Pinpoint the cell where the given text exists, returning its (x, y) midpoint coordinate. 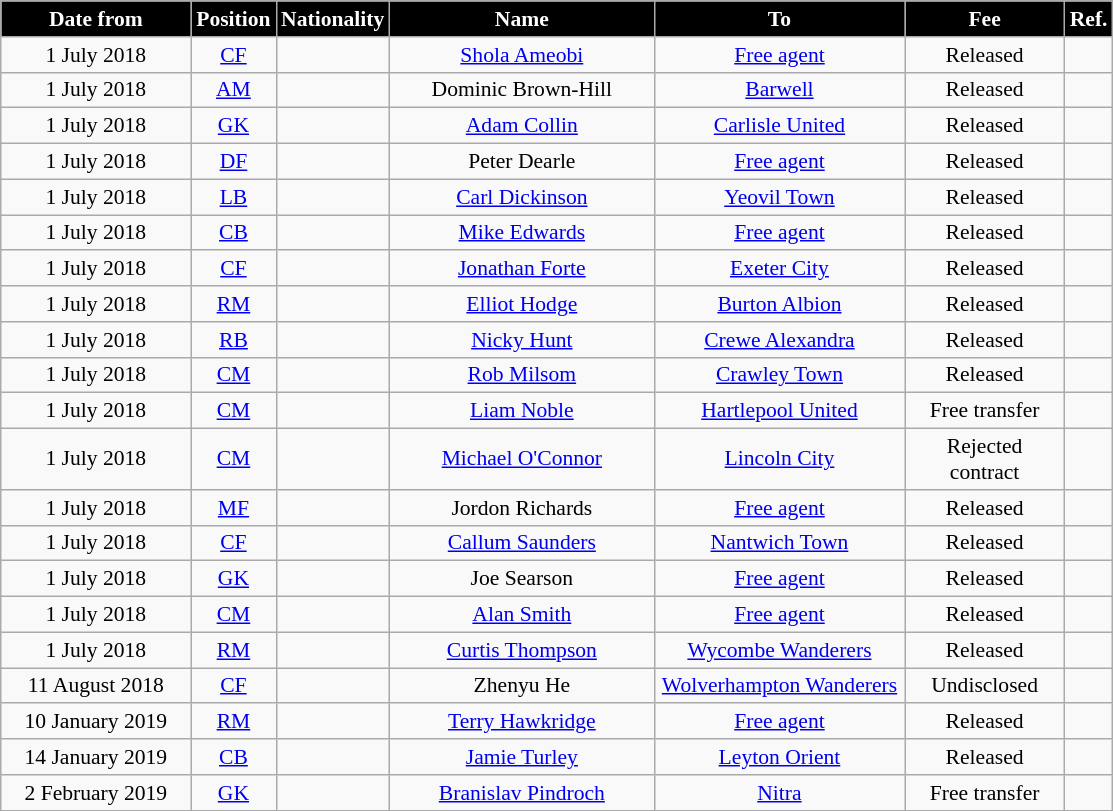
Adam Collin (522, 126)
Position (234, 19)
Shola Ameobi (522, 55)
Carlisle United (779, 126)
Nitra (779, 793)
Nantwich Town (779, 543)
Peter Dearle (522, 162)
Exeter City (779, 269)
Alan Smith (522, 615)
DF (234, 162)
Nationality (332, 19)
Curtis Thompson (522, 650)
LB (234, 197)
Joe Searson (522, 579)
Undisclosed (985, 686)
Liam Noble (522, 411)
Barwell (779, 90)
Michael O'Connor (522, 460)
2 February 2019 (96, 793)
MF (234, 508)
Carl Dickinson (522, 197)
Leyton Orient (779, 757)
Yeovil Town (779, 197)
Zhenyu He (522, 686)
Jordon Richards (522, 508)
Branislav Pindroch (522, 793)
Crawley Town (779, 375)
RB (234, 340)
Fee (985, 19)
Ref. (1089, 19)
Lincoln City (779, 460)
11 August 2018 (96, 686)
Name (522, 19)
10 January 2019 (96, 722)
To (779, 19)
Burton Albion (779, 304)
AM (234, 90)
Wycombe Wanderers (779, 650)
Elliot Hodge (522, 304)
Mike Edwards (522, 233)
Date from (96, 19)
Dominic Brown-Hill (522, 90)
Rob Milsom (522, 375)
Nicky Hunt (522, 340)
Jonathan Forte (522, 269)
Hartlepool United (779, 411)
Callum Saunders (522, 543)
Rejected contract (985, 460)
Jamie Turley (522, 757)
Terry Hawkridge (522, 722)
14 January 2019 (96, 757)
Wolverhampton Wanderers (779, 686)
Crewe Alexandra (779, 340)
